For the text-containing cell, return its midpoint in [X, Y] coordinate format. 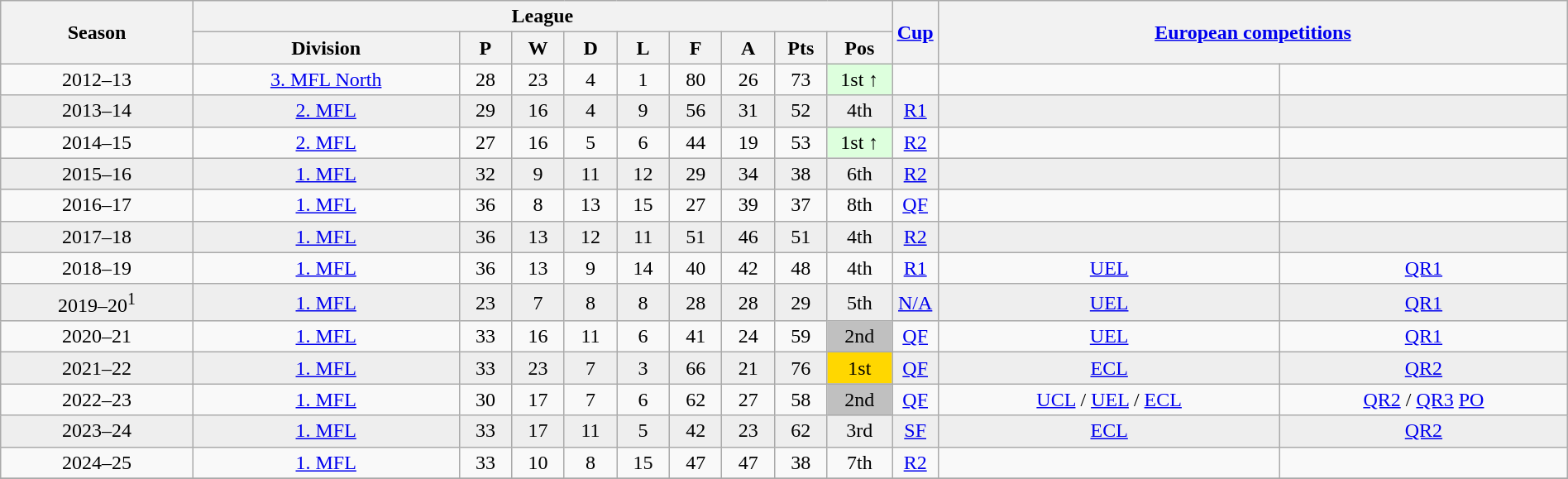
10 [538, 462]
Pos [860, 48]
P [485, 48]
L [643, 48]
76 [801, 368]
Cup [915, 32]
A [748, 48]
Division [326, 48]
European competitions [1254, 32]
59 [801, 337]
56 [696, 111]
2012–13 [97, 79]
53 [801, 142]
2018–19 [97, 268]
2019–201 [97, 303]
Season [97, 32]
2023–24 [97, 431]
7th [860, 462]
39 [748, 205]
3 [643, 368]
QR2 / QR3 PO [1424, 400]
14 [643, 268]
24 [748, 337]
2016–17 [97, 205]
32 [485, 174]
31 [748, 111]
52 [801, 111]
21 [748, 368]
2020–21 [97, 337]
34 [748, 174]
6th [860, 174]
37 [801, 205]
5th [860, 303]
2022–23 [97, 400]
46 [748, 237]
80 [696, 79]
2014–15 [97, 142]
40 [696, 268]
1st [860, 368]
19 [748, 142]
26 [748, 79]
48 [801, 268]
41 [696, 337]
N/A [915, 303]
League [543, 17]
1 [643, 79]
2021–22 [97, 368]
W [538, 48]
44 [696, 142]
2024–25 [97, 462]
Pts [801, 48]
8th [860, 205]
F [696, 48]
30 [485, 400]
UCL / UEL / ECL [1110, 400]
D [590, 48]
66 [696, 368]
73 [801, 79]
3rd [860, 431]
SF [915, 431]
58 [801, 400]
3. MFL North [326, 79]
2013–14 [97, 111]
2015–16 [97, 174]
2017–18 [97, 237]
